For the text-containing cell, return its midpoint in [x, y] coordinate format. 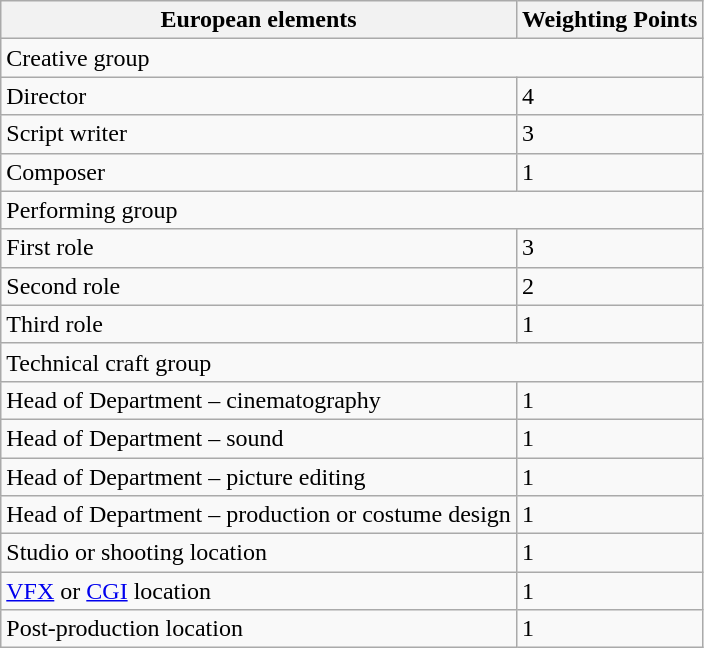
Post-production location [259, 629]
Creative group [352, 58]
Head of Department – picture editing [259, 477]
Script writer [259, 134]
4 [609, 96]
Head of Department – production or costume design [259, 515]
European elements [259, 20]
Head of Department – sound [259, 438]
Third role [259, 324]
Head of Department – cinematography [259, 400]
Studio or shooting location [259, 553]
First role [259, 248]
Composer [259, 172]
VFX or CGI location [259, 591]
Director [259, 96]
Weighting Points [609, 20]
Second role [259, 286]
Performing group [352, 210]
2 [609, 286]
Technical craft group [352, 362]
